Scan for the cell matching the given text and deliver its (X, Y) coordinate at center. 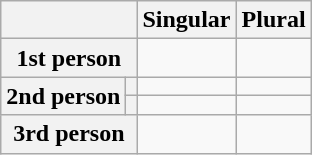
Singular (186, 20)
Plural (274, 20)
3rd person (69, 134)
1st person (69, 58)
2nd person (64, 96)
